For the text-containing cell, return its midpoint in [X, Y] coordinate format. 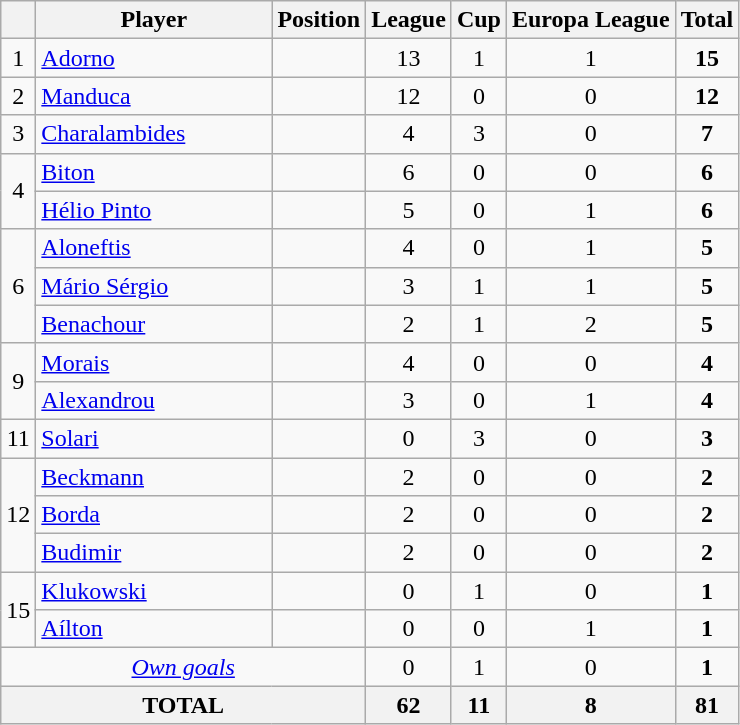
9 [18, 381]
Adorno [154, 58]
Total [707, 20]
Biton [154, 172]
Aílton [154, 629]
Alexandrou [154, 400]
Hélio Pinto [154, 210]
Aloneftis [154, 248]
Borda [154, 515]
TOTAL [184, 705]
Position [319, 20]
Europa League [590, 20]
Klukowski [154, 591]
13 [409, 58]
Manduca [154, 96]
Own goals [184, 667]
League [409, 20]
62 [409, 705]
Charalambides [154, 134]
8 [590, 705]
81 [707, 705]
Morais [154, 362]
Benachour [154, 324]
Player [154, 20]
Beckmann [154, 477]
Mário Sérgio [154, 286]
7 [707, 134]
Cup [478, 20]
Solari [154, 438]
Budimir [154, 553]
